Find where the given text appears and provide that cell's center as (x, y) coordinate. 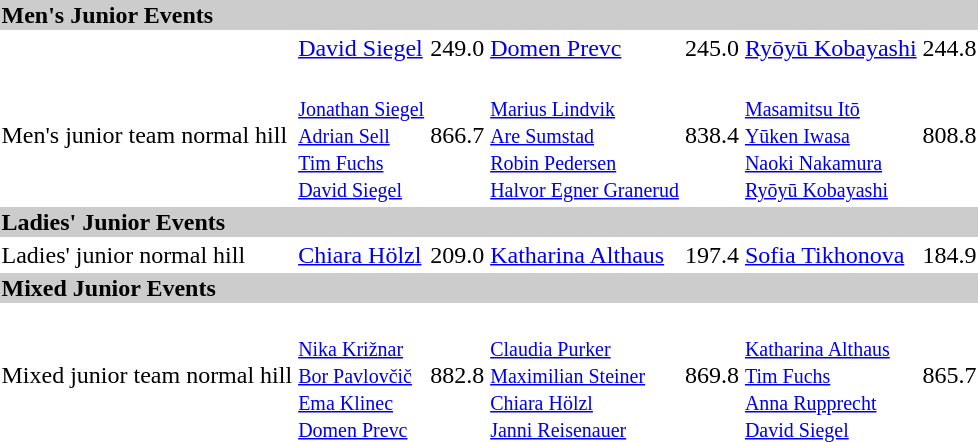
808.8 (950, 135)
184.9 (950, 255)
244.8 (950, 48)
Jonathan SiegelAdrian SellTim FuchsDavid Siegel (362, 135)
Ryōyū Kobayashi (830, 48)
Chiara Hölzl (362, 255)
Ladies' junior normal hill (147, 255)
Men's Junior Events (489, 15)
245.0 (712, 48)
Ladies' Junior Events (489, 222)
Sofia Tikhonova (830, 255)
197.4 (712, 255)
Domen Prevc (585, 48)
Marius LindvikAre SumstadRobin PedersenHalvor Egner Granerud (585, 135)
249.0 (458, 48)
838.4 (712, 135)
David Siegel (362, 48)
Katharina Althaus (585, 255)
209.0 (458, 255)
Men's junior team normal hill (147, 135)
866.7 (458, 135)
Masamitsu ItōYūken IwasaNaoki NakamuraRyōyū Kobayashi (830, 135)
Mixed Junior Events (489, 288)
